Provide the [X, Y] coordinate of the cell's center where the given text is located.  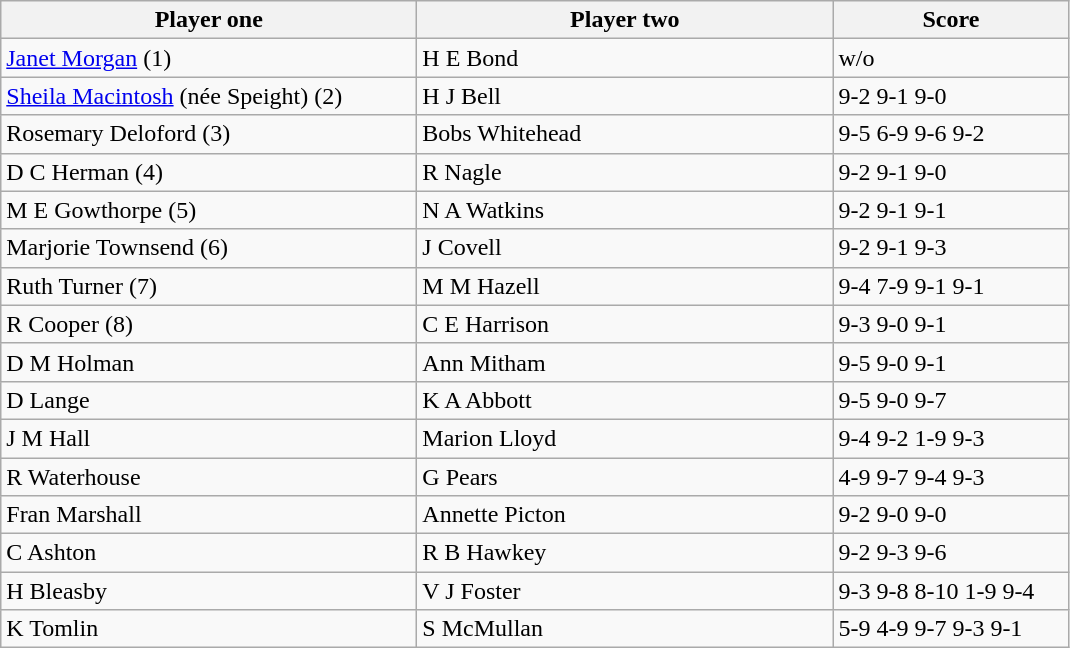
M E Gowthorpe (5) [209, 210]
Bobs Whitehead [625, 134]
9-3 9-0 9-1 [951, 324]
D C Herman (4) [209, 172]
K Tomlin [209, 629]
D M Holman [209, 362]
Player one [209, 20]
H Bleasby [209, 591]
R Waterhouse [209, 477]
N A Watkins [625, 210]
9-2 9-1 9-3 [951, 248]
9-4 7-9 9-1 9-1 [951, 286]
M M Hazell [625, 286]
J Covell [625, 248]
Janet Morgan (1) [209, 58]
H E Bond [625, 58]
C Ashton [209, 553]
J M Hall [209, 438]
Marion Lloyd [625, 438]
Player two [625, 20]
D Lange [209, 400]
9-2 9-3 9-6 [951, 553]
9-5 9-0 9-1 [951, 362]
5-9 4-9 9-7 9-3 9-1 [951, 629]
w/o [951, 58]
R B Hawkey [625, 553]
9-3 9-8 8-10 1-9 9-4 [951, 591]
Score [951, 20]
C E Harrison [625, 324]
Annette Picton [625, 515]
V J Foster [625, 591]
9-5 9-0 9-7 [951, 400]
Ann Mitham [625, 362]
Ruth Turner (7) [209, 286]
K A Abbott [625, 400]
R Nagle [625, 172]
9-2 9-1 9-1 [951, 210]
H J Bell [625, 96]
9-2 9-0 9-0 [951, 515]
Fran Marshall [209, 515]
4-9 9-7 9-4 9-3 [951, 477]
G Pears [625, 477]
Marjorie Townsend (6) [209, 248]
9-5 6-9 9-6 9-2 [951, 134]
Sheila Macintosh (née Speight) (2) [209, 96]
S McMullan [625, 629]
Rosemary Deloford (3) [209, 134]
R Cooper (8) [209, 324]
9-4 9-2 1-9 9-3 [951, 438]
